Find where the given text appears and provide that cell's center as (X, Y) coordinate. 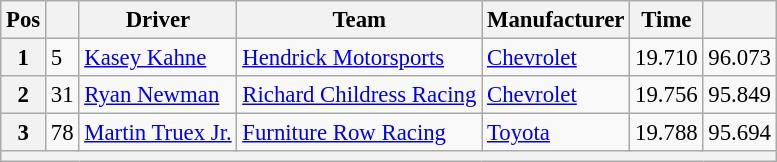
5 (62, 58)
Manufacturer (556, 20)
Kasey Kahne (158, 58)
95.849 (740, 95)
78 (62, 133)
3 (24, 133)
2 (24, 95)
Toyota (556, 133)
Pos (24, 20)
Time (666, 20)
Hendrick Motorsports (360, 58)
Furniture Row Racing (360, 133)
Martin Truex Jr. (158, 133)
Team (360, 20)
95.694 (740, 133)
19.756 (666, 95)
19.710 (666, 58)
19.788 (666, 133)
Driver (158, 20)
1 (24, 58)
Richard Childress Racing (360, 95)
Ryan Newman (158, 95)
31 (62, 95)
96.073 (740, 58)
